Identify which cell holds the provided text, then report its (X, Y) central coordinate. 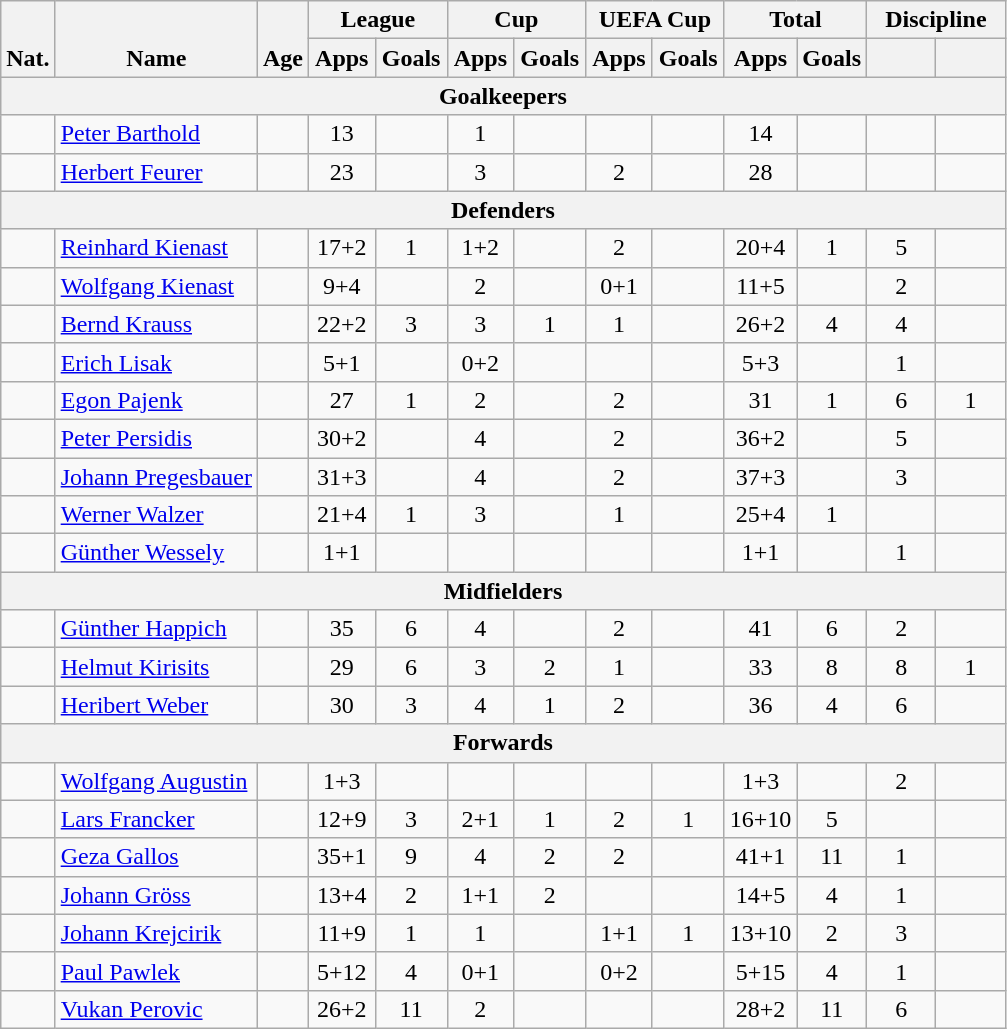
Bernd Krauss (156, 324)
Wolfgang Kienast (156, 286)
Egon Pajenk (156, 400)
28 (760, 172)
Cup (516, 20)
Reinhard Kienast (156, 248)
30+2 (342, 438)
27 (342, 400)
25+4 (760, 515)
41+1 (760, 857)
17+2 (342, 248)
Paul Pawlek (156, 971)
22+2 (342, 324)
21+4 (342, 515)
31 (760, 400)
Nat. (28, 39)
Total (795, 20)
Discipline (936, 20)
13+10 (760, 933)
Günther Wessely (156, 553)
Forwards (503, 743)
UEFA Cup (656, 20)
Werner Walzer (156, 515)
41 (760, 629)
Wolfgang Augustin (156, 781)
13+4 (342, 895)
37+3 (760, 477)
2+1 (480, 819)
36+2 (760, 438)
1+2 (480, 248)
29 (342, 667)
5+1 (342, 362)
11+5 (760, 286)
16+10 (760, 819)
Goalkeepers (503, 96)
36 (760, 705)
Günther Happich (156, 629)
Erich Lisak (156, 362)
Defenders (503, 210)
9+4 (342, 286)
Johann Pregesbauer (156, 477)
Peter Persidis (156, 438)
Heribert Weber (156, 705)
14 (760, 134)
28+2 (760, 1009)
14+5 (760, 895)
20+4 (760, 248)
5+3 (760, 362)
9 (411, 857)
5+12 (342, 971)
Age (282, 39)
31+3 (342, 477)
Johann Krejcirik (156, 933)
12+9 (342, 819)
Midfielders (503, 591)
Peter Barthold (156, 134)
Lars Francker (156, 819)
23 (342, 172)
11+9 (342, 933)
35 (342, 629)
30 (342, 705)
Herbert Feurer (156, 172)
13 (342, 134)
Johann Gröss (156, 895)
5+15 (760, 971)
35+1 (342, 857)
Vukan Perovic (156, 1009)
Geza Gallos (156, 857)
League (378, 20)
Name (156, 39)
Helmut Kirisits (156, 667)
33 (760, 667)
